From the cell containing the given text, extract its center point as (X, Y) coordinate. 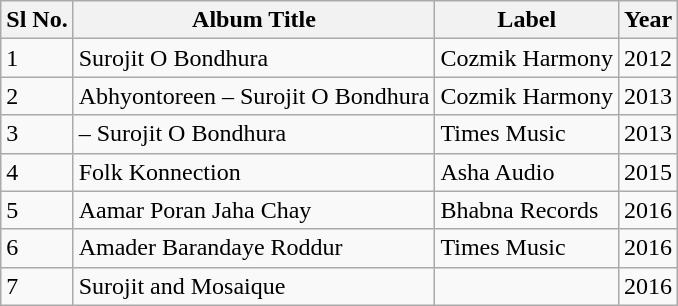
Abhyontoreen – Surojit O Bondhura (254, 96)
Label (527, 20)
Aamar Poran Jaha Chay (254, 210)
7 (37, 286)
Surojit O Bondhura (254, 58)
Amader Barandaye Roddur (254, 248)
Surojit and Mosaique (254, 286)
2015 (648, 172)
Sl No. (37, 20)
Folk Konnection (254, 172)
Year (648, 20)
1 (37, 58)
4 (37, 172)
3 (37, 134)
– Surojit O Bondhura (254, 134)
Bhabna Records (527, 210)
5 (37, 210)
Album Title (254, 20)
Asha Audio (527, 172)
2 (37, 96)
2012 (648, 58)
6 (37, 248)
